Detect which cell encompasses the target text, then output its [X, Y] center coordinate. 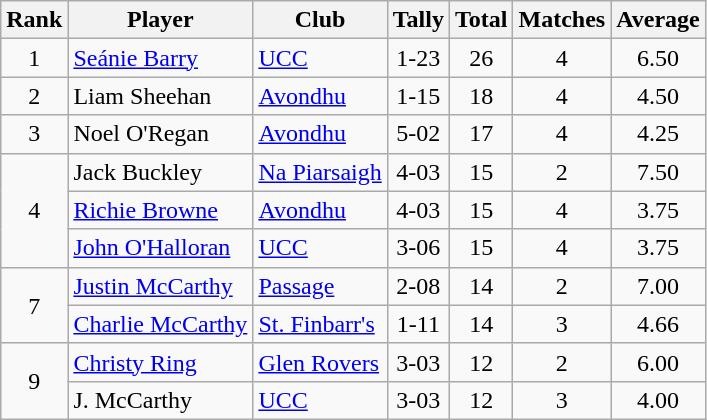
Glen Rovers [320, 362]
1-23 [418, 58]
7.50 [658, 172]
1-11 [418, 324]
9 [34, 381]
4.50 [658, 96]
6.50 [658, 58]
J. McCarthy [160, 400]
1 [34, 58]
Richie Browne [160, 210]
7 [34, 305]
26 [481, 58]
St. Finbarr's [320, 324]
Passage [320, 286]
6.00 [658, 362]
Christy Ring [160, 362]
7.00 [658, 286]
Jack Buckley [160, 172]
3-06 [418, 248]
Club [320, 20]
Noel O'Regan [160, 134]
4.66 [658, 324]
John O'Halloran [160, 248]
4.00 [658, 400]
2-08 [418, 286]
Total [481, 20]
Rank [34, 20]
Justin McCarthy [160, 286]
Player [160, 20]
4.25 [658, 134]
Charlie McCarthy [160, 324]
17 [481, 134]
Seánie Barry [160, 58]
1-15 [418, 96]
18 [481, 96]
Tally [418, 20]
5-02 [418, 134]
Na Piarsaigh [320, 172]
Average [658, 20]
Matches [562, 20]
Liam Sheehan [160, 96]
